For the text-containing cell, return its midpoint in (x, y) coordinate format. 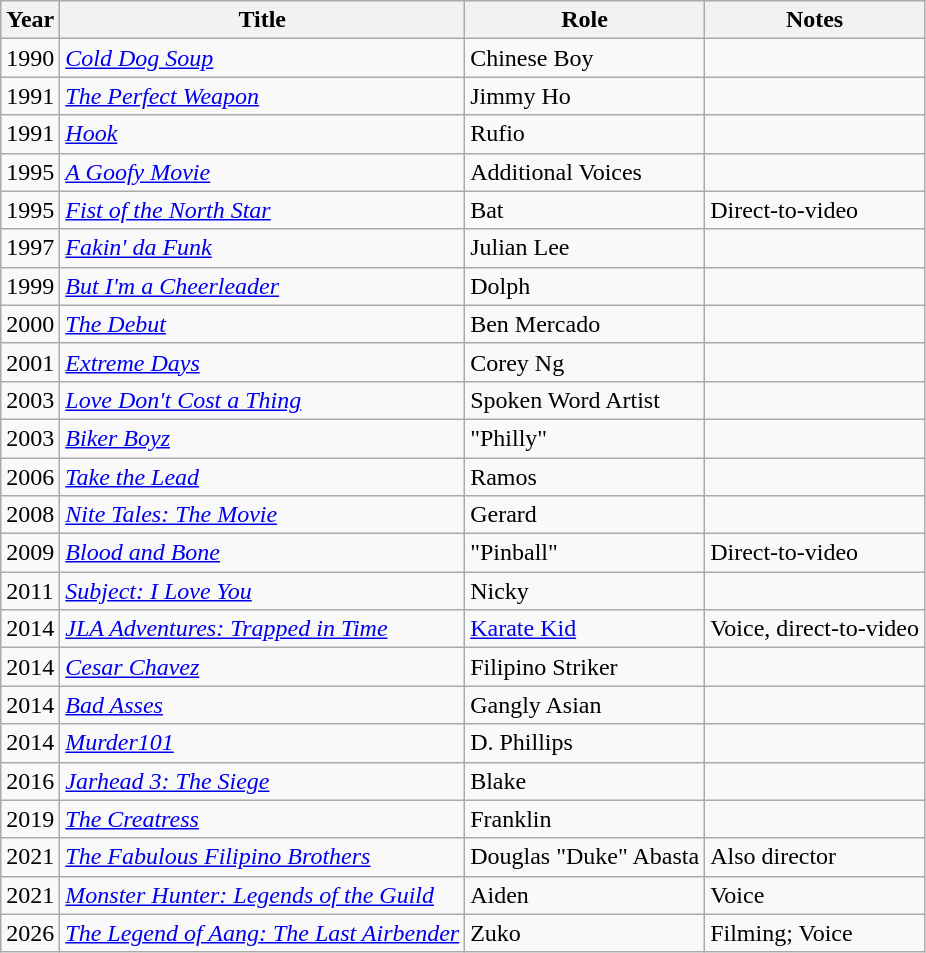
1990 (30, 58)
Love Don't Cost a Thing (262, 400)
The Legend of Aang: The Last Airbender (262, 933)
Biker Boyz (262, 438)
"Pinball" (585, 553)
Rufio (585, 134)
Additional Voices (585, 172)
But I'm a Cheerleader (262, 286)
Filming; Voice (815, 933)
Also director (815, 857)
D. Phillips (585, 743)
Zuko (585, 933)
Jimmy Ho (585, 96)
2026 (30, 933)
1997 (30, 248)
Filipino Striker (585, 667)
Monster Hunter: Legends of the Guild (262, 895)
Take the Lead (262, 477)
Murder101 (262, 743)
Ben Mercado (585, 324)
Bat (585, 210)
Gangly Asian (585, 705)
Fakin' da Funk (262, 248)
Bad Asses (262, 705)
Corey Ng (585, 362)
Cesar Chavez (262, 667)
Douglas "Duke" Abasta (585, 857)
Hook (262, 134)
Notes (815, 20)
"Philly" (585, 438)
Jarhead 3: The Siege (262, 781)
Spoken Word Artist (585, 400)
The Debut (262, 324)
Karate Kid (585, 629)
2019 (30, 819)
Year (30, 20)
2011 (30, 591)
A Goofy Movie (262, 172)
Franklin (585, 819)
The Perfect Weapon (262, 96)
Dolph (585, 286)
Gerard (585, 515)
Title (262, 20)
Role (585, 20)
Julian Lee (585, 248)
Nicky (585, 591)
Voice (815, 895)
Voice, direct-to-video (815, 629)
2001 (30, 362)
Fist of the North Star (262, 210)
2009 (30, 553)
Ramos (585, 477)
Nite Tales: The Movie (262, 515)
2006 (30, 477)
Extreme Days (262, 362)
Cold Dog Soup (262, 58)
The Fabulous Filipino Brothers (262, 857)
Subject: I Love You (262, 591)
2000 (30, 324)
JLA Adventures: Trapped in Time (262, 629)
2016 (30, 781)
Aiden (585, 895)
The Creatress (262, 819)
Chinese Boy (585, 58)
2008 (30, 515)
Blake (585, 781)
1999 (30, 286)
Blood and Bone (262, 553)
